Provide the [x, y] coordinate of the cell's center where the given text is located.  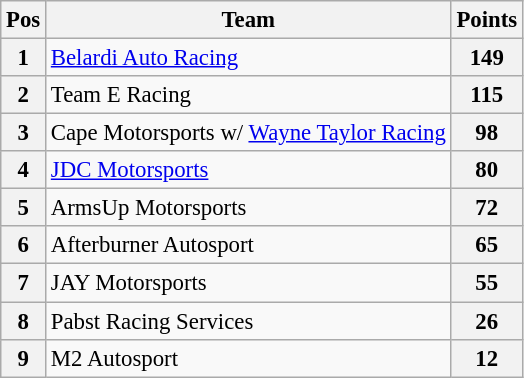
Pabst Racing Services [249, 321]
26 [486, 321]
3 [24, 133]
149 [486, 58]
55 [486, 283]
Belardi Auto Racing [249, 58]
JDC Motorsports [249, 170]
ArmsUp Motorsports [249, 208]
Points [486, 20]
Cape Motorsports w/ Wayne Taylor Racing [249, 133]
7 [24, 283]
9 [24, 358]
Team [249, 20]
6 [24, 245]
65 [486, 245]
8 [24, 321]
Team E Racing [249, 95]
5 [24, 208]
M2 Autosport [249, 358]
12 [486, 358]
4 [24, 170]
72 [486, 208]
1 [24, 58]
115 [486, 95]
JAY Motorsports [249, 283]
Afterburner Autosport [249, 245]
Pos [24, 20]
98 [486, 133]
2 [24, 95]
80 [486, 170]
